Locate the cell with the specified text and output its [x, y] center coordinate. 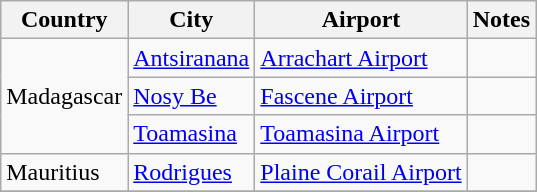
Plaine Corail Airport [361, 172]
Arrachart Airport [361, 58]
Toamasina Airport [361, 134]
Madagascar [64, 96]
Nosy Be [192, 96]
Mauritius [64, 172]
Notes [501, 20]
Toamasina [192, 134]
City [192, 20]
Airport [361, 20]
Fascene Airport [361, 96]
Country [64, 20]
Rodrigues [192, 172]
Antsiranana [192, 58]
